For the text-containing cell, return its midpoint in [X, Y] coordinate format. 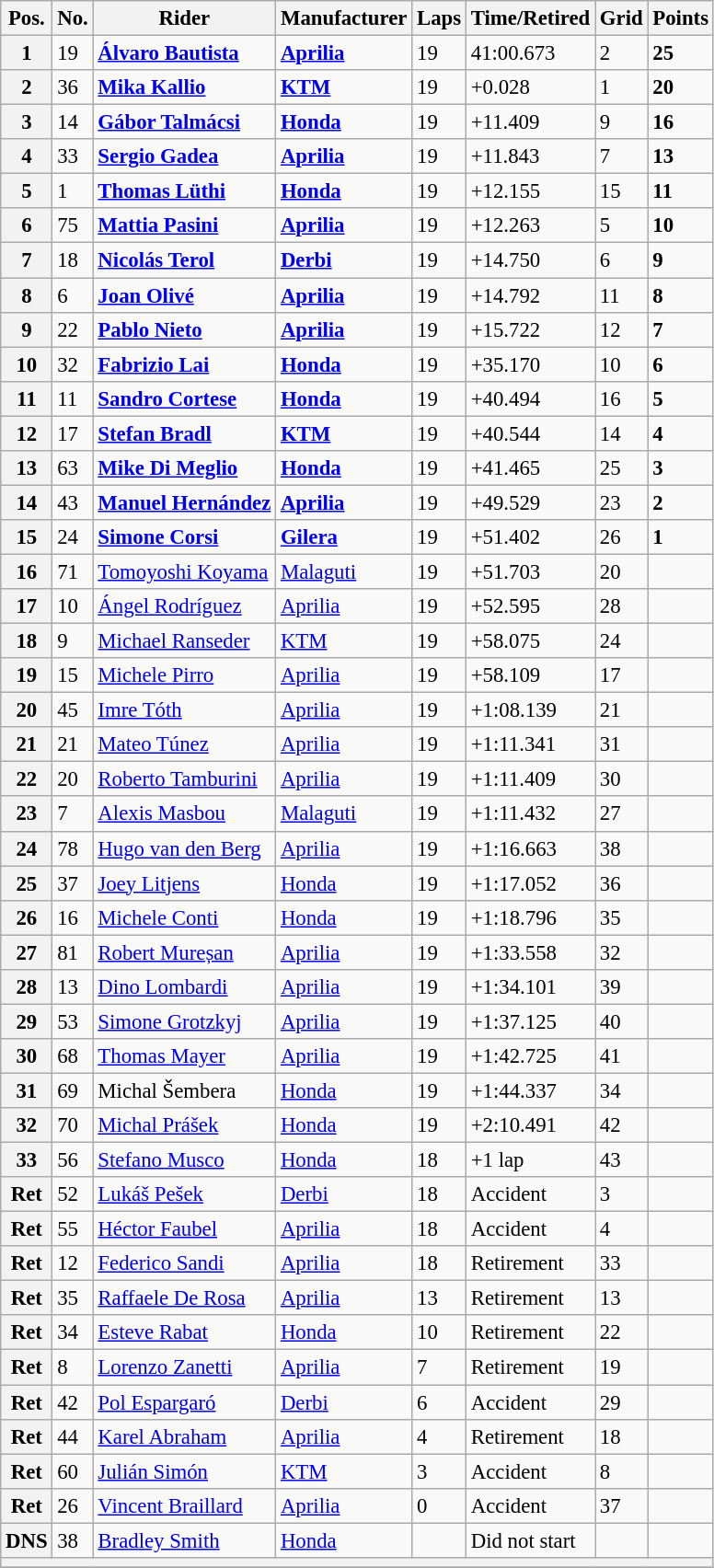
+12.263 [530, 225]
+14.750 [530, 260]
+40.544 [530, 433]
41 [622, 1056]
Did not start [530, 1540]
Points [681, 18]
+1:37.125 [530, 1021]
63 [73, 468]
78 [73, 848]
No. [73, 18]
+2:10.491 [530, 1125]
40 [622, 1021]
DNS [27, 1540]
+1:17.052 [530, 883]
Stefano Musco [184, 1160]
Pablo Nieto [184, 329]
+1 lap [530, 1160]
Pos. [27, 18]
Lorenzo Zanetti [184, 1367]
Pol Espargaró [184, 1402]
+58.075 [530, 641]
39 [622, 987]
+1:11.341 [530, 744]
+1:11.432 [530, 814]
+1:33.558 [530, 952]
55 [73, 1229]
+1:34.101 [530, 987]
+11.409 [530, 122]
Nicolás Terol [184, 260]
Imre Tóth [184, 710]
81 [73, 952]
71 [73, 571]
Karel Abraham [184, 1436]
Thomas Mayer [184, 1056]
69 [73, 1090]
Michael Ranseder [184, 641]
Simone Grotzkyj [184, 1021]
52 [73, 1194]
44 [73, 1436]
+52.595 [530, 606]
+1:42.725 [530, 1056]
+1:44.337 [530, 1090]
Mattia Pasini [184, 225]
Gábor Talmácsi [184, 122]
Manuel Hernández [184, 502]
Grid [622, 18]
Simone Corsi [184, 537]
+12.155 [530, 191]
Joan Olivé [184, 295]
Stefan Bradl [184, 433]
Michele Pirro [184, 675]
Sergio Gadea [184, 156]
Michal Prášek [184, 1125]
+41.465 [530, 468]
41:00.673 [530, 53]
+1:11.409 [530, 779]
Federico Sandi [184, 1263]
Time/Retired [530, 18]
56 [73, 1160]
Fabrizio Lai [184, 364]
53 [73, 1021]
+0.028 [530, 87]
+51.402 [530, 537]
Roberto Tamburini [184, 779]
+1:18.796 [530, 917]
Manufacturer [344, 18]
Lukáš Pešek [184, 1194]
Raffaele De Rosa [184, 1298]
Michal Šembera [184, 1090]
0 [440, 1505]
Vincent Braillard [184, 1505]
60 [73, 1471]
Héctor Faubel [184, 1229]
Thomas Lüthi [184, 191]
Michele Conti [184, 917]
+58.109 [530, 675]
Mateo Túnez [184, 744]
+49.529 [530, 502]
Bradley Smith [184, 1540]
+1:16.663 [530, 848]
+1:08.139 [530, 710]
Dino Lombardi [184, 987]
+40.494 [530, 398]
+14.792 [530, 295]
Laps [440, 18]
45 [73, 710]
Ángel Rodríguez [184, 606]
Joey Litjens [184, 883]
70 [73, 1125]
Julián Simón [184, 1471]
Sandro Cortese [184, 398]
Rider [184, 18]
Robert Mureșan [184, 952]
+35.170 [530, 364]
Alexis Masbou [184, 814]
+15.722 [530, 329]
Tomoyoshi Koyama [184, 571]
Álvaro Bautista [184, 53]
Mike Di Meglio [184, 468]
Mika Kallio [184, 87]
68 [73, 1056]
+51.703 [530, 571]
Gilera [344, 537]
75 [73, 225]
+11.843 [530, 156]
Hugo van den Berg [184, 848]
Esteve Rabat [184, 1333]
